Pinpoint the cell where the given text exists, returning its [X, Y] midpoint coordinate. 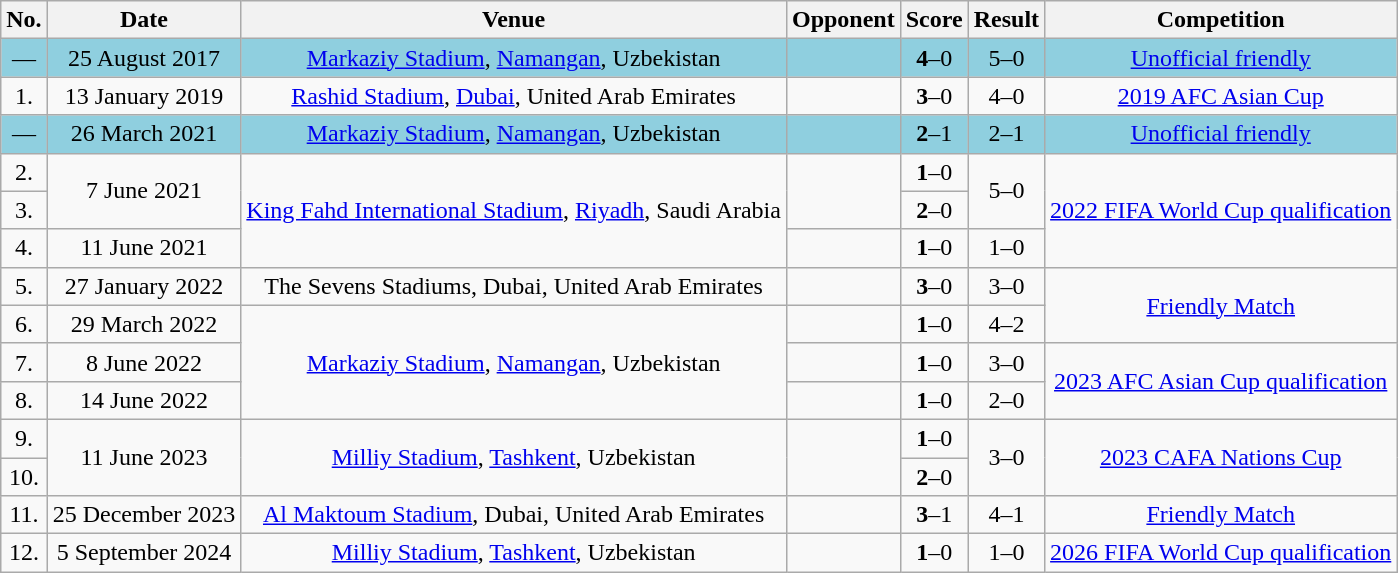
Score [934, 20]
2022 FIFA World Cup qualification [1221, 210]
14 June 2022 [144, 400]
25 August 2017 [144, 58]
1. [24, 96]
12. [24, 553]
25 December 2023 [144, 515]
3–1 [934, 515]
Date [144, 20]
2026 FIFA World Cup qualification [1221, 553]
No. [24, 20]
27 January 2022 [144, 286]
8. [24, 400]
King Fahd International Stadium, Riyadh, Saudi Arabia [514, 210]
11 June 2021 [144, 248]
2. [24, 172]
9. [24, 438]
11. [24, 515]
5. [24, 286]
7. [24, 362]
26 March 2021 [144, 134]
4–1 [1006, 515]
5 September 2024 [144, 553]
Result [1006, 20]
2023 CAFA Nations Cup [1221, 457]
Al Maktoum Stadium, Dubai, United Arab Emirates [514, 515]
The Sevens Stadiums, Dubai, United Arab Emirates [514, 286]
10. [24, 477]
Opponent [843, 20]
2019 AFC Asian Cup [1221, 96]
7 June 2021 [144, 191]
13 January 2019 [144, 96]
11 June 2023 [144, 457]
Venue [514, 20]
6. [24, 324]
Competition [1221, 20]
4. [24, 248]
29 March 2022 [144, 324]
2023 AFC Asian Cup qualification [1221, 381]
3. [24, 210]
4–2 [1006, 324]
Rashid Stadium, Dubai, United Arab Emirates [514, 96]
8 June 2022 [144, 362]
